Scan for the cell matching the given text and deliver its [x, y] coordinate at center. 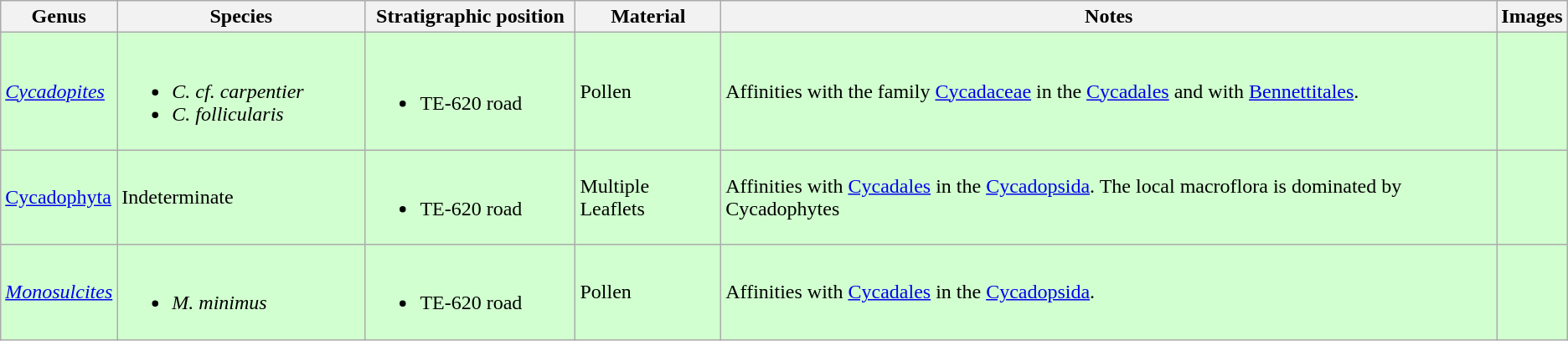
Monosulcites [59, 292]
Affinities with Cycadales in the Cycadopsida. The local macroflora is dominated by Cycadophytes [1109, 198]
Images [1532, 17]
Affinities with the family Cycadaceae in the Cycadales and with Bennettitales. [1109, 91]
Cycadopites [59, 91]
Notes [1109, 17]
Cycadophyta [59, 198]
Species [241, 17]
M. minimus [241, 292]
Multiple Leaflets [648, 198]
Indeterminate [241, 198]
Material [648, 17]
Affinities with Cycadales in the Cycadopsida. [1109, 292]
Genus [59, 17]
C. cf. carpentierC. follicularis [241, 91]
Stratigraphic position [471, 17]
